Provide the [x, y] coordinate of the cell's center where the given text is located.  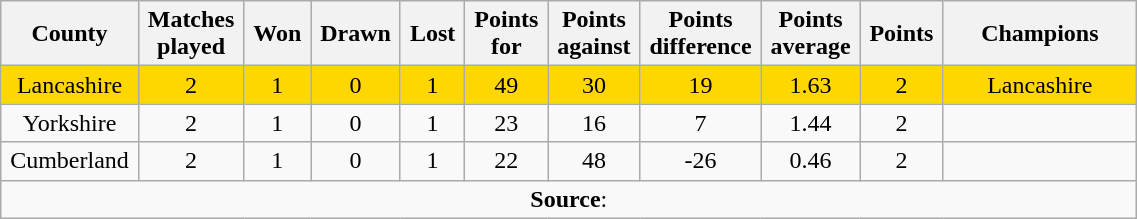
Cumberland [70, 161]
Points [902, 34]
Points difference [700, 34]
1.44 [810, 123]
Points against [594, 34]
30 [594, 85]
23 [506, 123]
16 [594, 123]
-26 [700, 161]
Won [278, 34]
0.46 [810, 161]
19 [700, 85]
Points for [506, 34]
County [70, 34]
Champions [1040, 34]
Matches played [191, 34]
22 [506, 161]
Yorkshire [70, 123]
48 [594, 161]
7 [700, 123]
Lost [432, 34]
Points average [810, 34]
Source: [569, 199]
49 [506, 85]
Drawn [356, 34]
1.63 [810, 85]
